Output the (X, Y) coordinate of the center of the cell containing the given text.  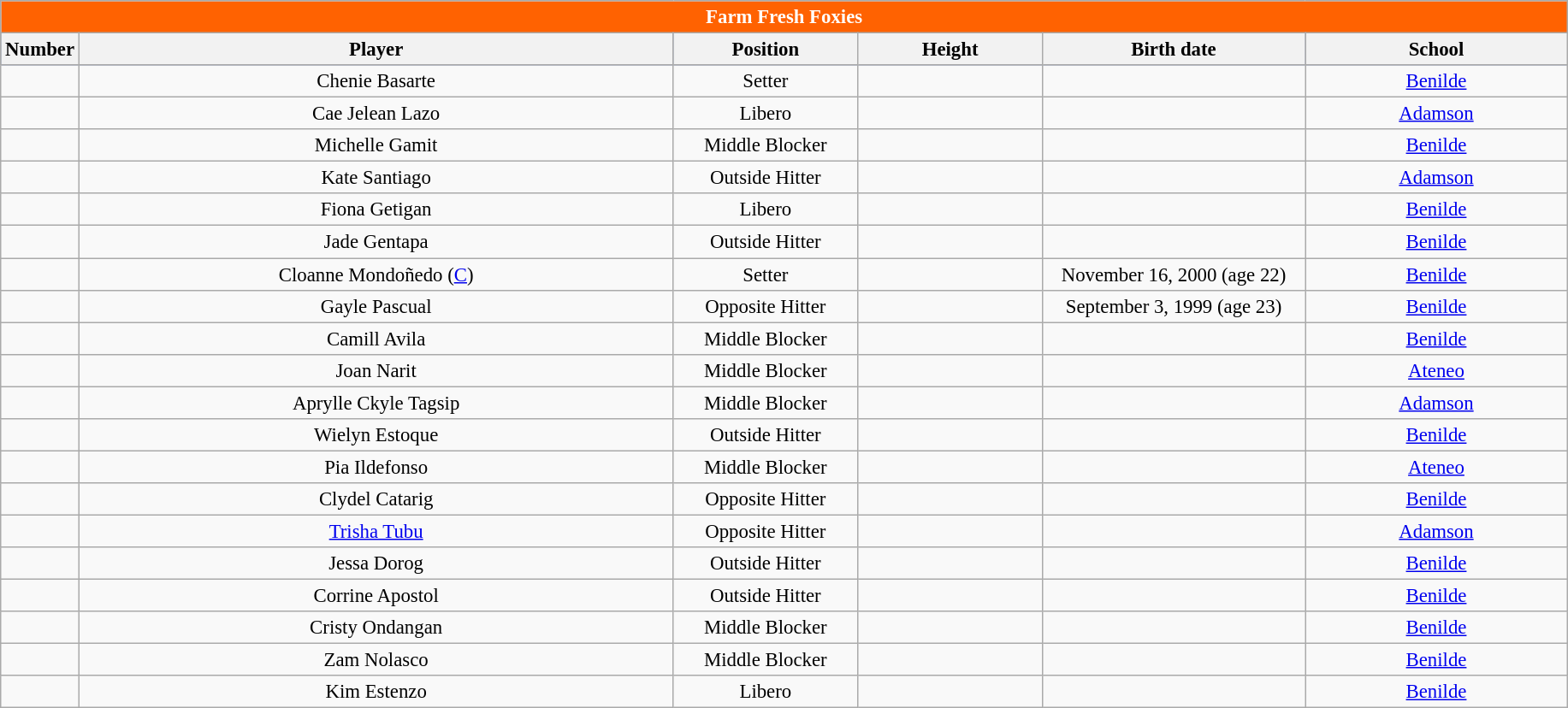
Michelle Gamit (376, 145)
Gayle Pascual (376, 306)
Corrine Apostol (376, 596)
Clydel Catarig (376, 499)
Kim Estenzo (376, 692)
Chenie Basarte (376, 81)
Fiona Getigan (376, 209)
Height (950, 50)
Joan Narit (376, 370)
Farm Fresh Foxies (784, 17)
November 16, 2000 (age 22) (1174, 274)
Player (376, 50)
Zam Nolasco (376, 660)
School (1437, 50)
Pia Ildefonso (376, 467)
Jessa Dorog (376, 563)
Aprylle Ckyle Tagsip (376, 403)
Wielyn Estoque (376, 435)
Kate Santiago (376, 178)
Camill Avila (376, 339)
Birth date (1174, 50)
Number (40, 50)
Cloanne Mondoñedo (C) (376, 274)
Trisha Tubu (376, 531)
Cae Jelean Lazo (376, 114)
Jade Gentapa (376, 242)
September 3, 1999 (age 23) (1174, 306)
Position (766, 50)
Cristy Ondangan (376, 628)
